Capture the cell that displays the provided text and extract its [X, Y] central coordinate. 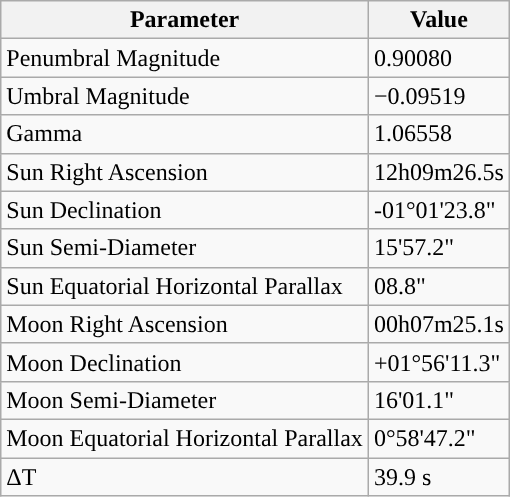
Moon Semi-Diameter [185, 400]
Sun Declination [185, 210]
Moon Right Ascension [185, 324]
39.9 s [438, 477]
0.90080 [438, 58]
Value [438, 20]
16'01.1" [438, 400]
Moon Declination [185, 362]
Penumbral Magnitude [185, 58]
08.8" [438, 286]
Moon Equatorial Horizontal Parallax [185, 438]
Sun Right Ascension [185, 172]
0°58'47.2" [438, 438]
−0.09519 [438, 96]
00h07m25.1s [438, 324]
+01°56'11.3" [438, 362]
12h09m26.5s [438, 172]
Sun Equatorial Horizontal Parallax [185, 286]
-01°01'23.8" [438, 210]
Umbral Magnitude [185, 96]
Sun Semi-Diameter [185, 248]
Parameter [185, 20]
15'57.2" [438, 248]
1.06558 [438, 134]
ΔT [185, 477]
Gamma [185, 134]
